Search for the cell housing the specified text and yield its (x, y) center coordinate. 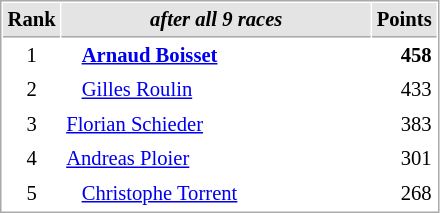
after all 9 races (216, 20)
1 (32, 56)
301 (404, 158)
Andreas Ploier (216, 158)
458 (404, 56)
5 (32, 194)
268 (404, 194)
2 (32, 90)
Christophe Torrent (216, 194)
383 (404, 124)
433 (404, 90)
Points (404, 20)
Rank (32, 20)
3 (32, 124)
Gilles Roulin (216, 90)
4 (32, 158)
Arnaud Boisset (216, 56)
Florian Schieder (216, 124)
